Output the (X, Y) coordinate of the center of the cell containing the given text.  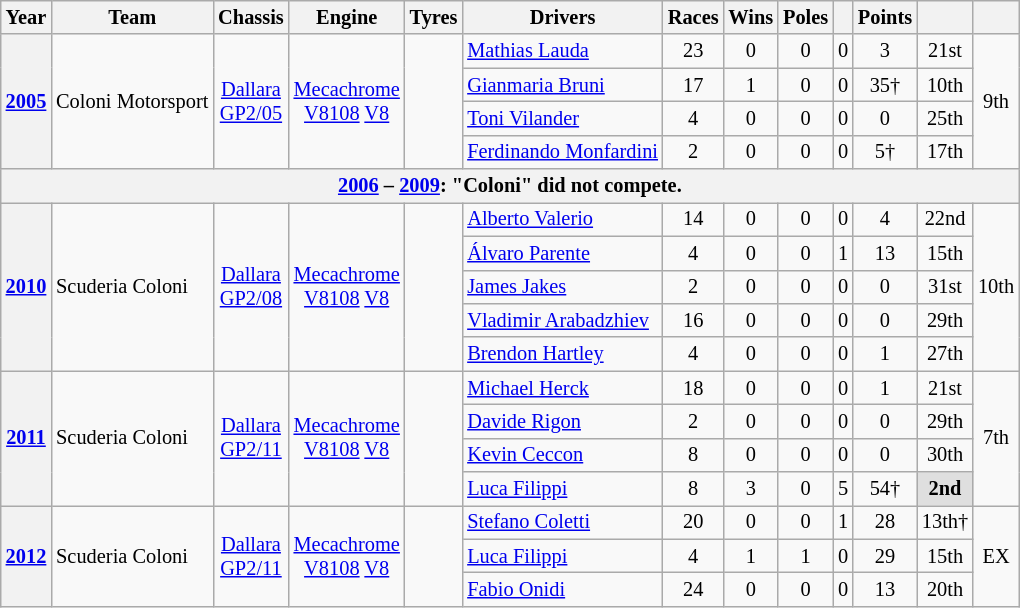
23 (694, 51)
9th (996, 102)
17th (945, 152)
Brendon Hartley (562, 354)
27th (945, 354)
Álvaro Parente (562, 253)
17 (694, 85)
EX (996, 556)
30th (945, 455)
Poles (806, 17)
Points (885, 17)
Ferdinando Monfardini (562, 152)
28 (885, 522)
Coloni Motorsport (132, 102)
54† (885, 489)
Michael Herck (562, 388)
18 (694, 388)
Races (694, 17)
5† (885, 152)
2006 – 2009: "Coloni" did not compete. (510, 186)
Year (26, 17)
24 (694, 589)
Tyres (434, 17)
2010 (26, 286)
Team (132, 17)
7th (996, 438)
Vladimir Arabadzhiev (562, 320)
Wins (750, 17)
Toni Vilander (562, 118)
Alberto Valerio (562, 219)
Stefano Coletti (562, 522)
2nd (945, 489)
5 (843, 489)
2005 (26, 102)
16 (694, 320)
Fabio Onidi (562, 589)
22nd (945, 219)
DallaraGP2/08 (250, 286)
29 (885, 556)
Davide Rigon (562, 421)
20 (694, 522)
Drivers (562, 17)
35† (885, 85)
14 (694, 219)
2011 (26, 438)
Chassis (250, 17)
Kevin Ceccon (562, 455)
Gianmaria Bruni (562, 85)
31st (945, 287)
13th† (945, 522)
25th (945, 118)
Mathias Lauda (562, 51)
James Jakes (562, 287)
20th (945, 589)
Engine (347, 17)
DallaraGP2/05 (250, 102)
2012 (26, 556)
